Pinpoint the cell where the given text exists, returning its [X, Y] midpoint coordinate. 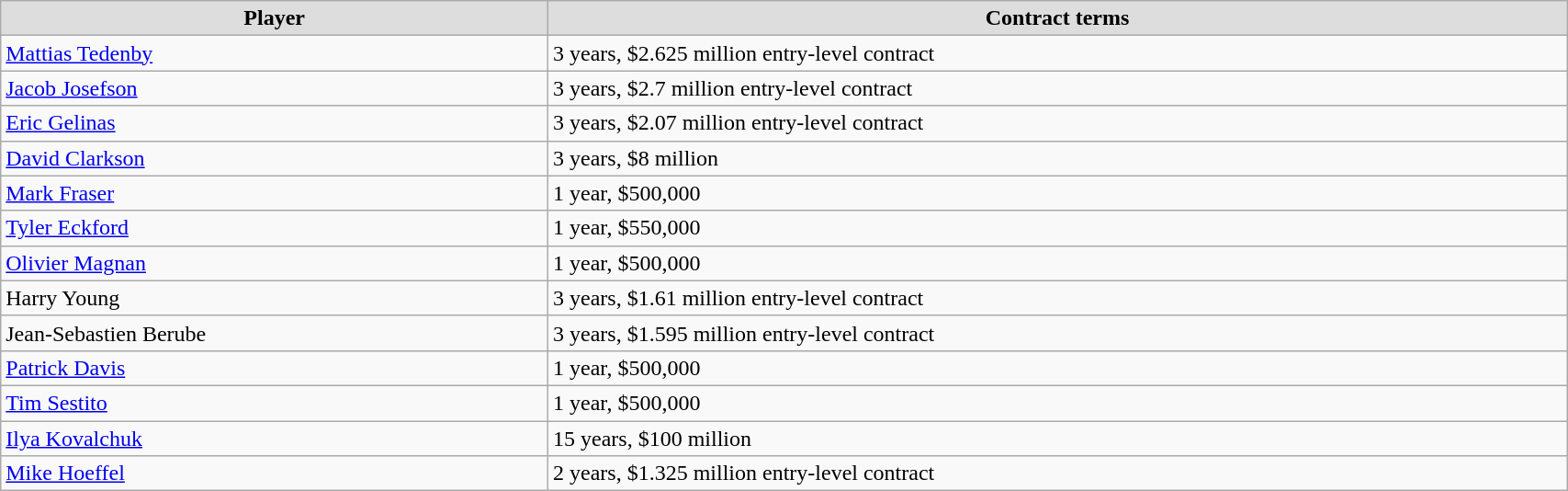
15 years, $100 million [1058, 439]
Contract terms [1058, 18]
Harry Young [275, 298]
Mark Fraser [275, 193]
Olivier Magnan [275, 263]
Player [275, 18]
Tyler Eckford [275, 228]
3 years, $2.625 million entry-level contract [1058, 53]
Mike Hoeffel [275, 474]
3 years, $1.61 million entry-level contract [1058, 298]
Tim Sestito [275, 403]
3 years, $1.595 million entry-level contract [1058, 333]
Ilya Kovalchuk [275, 439]
Patrick Davis [275, 368]
1 year, $550,000 [1058, 228]
Jean-Sebastien Berube [275, 333]
Eric Gelinas [275, 123]
Jacob Josefson [275, 88]
2 years, $1.325 million entry-level contract [1058, 474]
3 years, $2.07 million entry-level contract [1058, 123]
David Clarkson [275, 158]
3 years, $2.7 million entry-level contract [1058, 88]
3 years, $8 million [1058, 158]
Mattias Tedenby [275, 53]
